Provide the (x, y) coordinate of the cell's center where the given text is located.  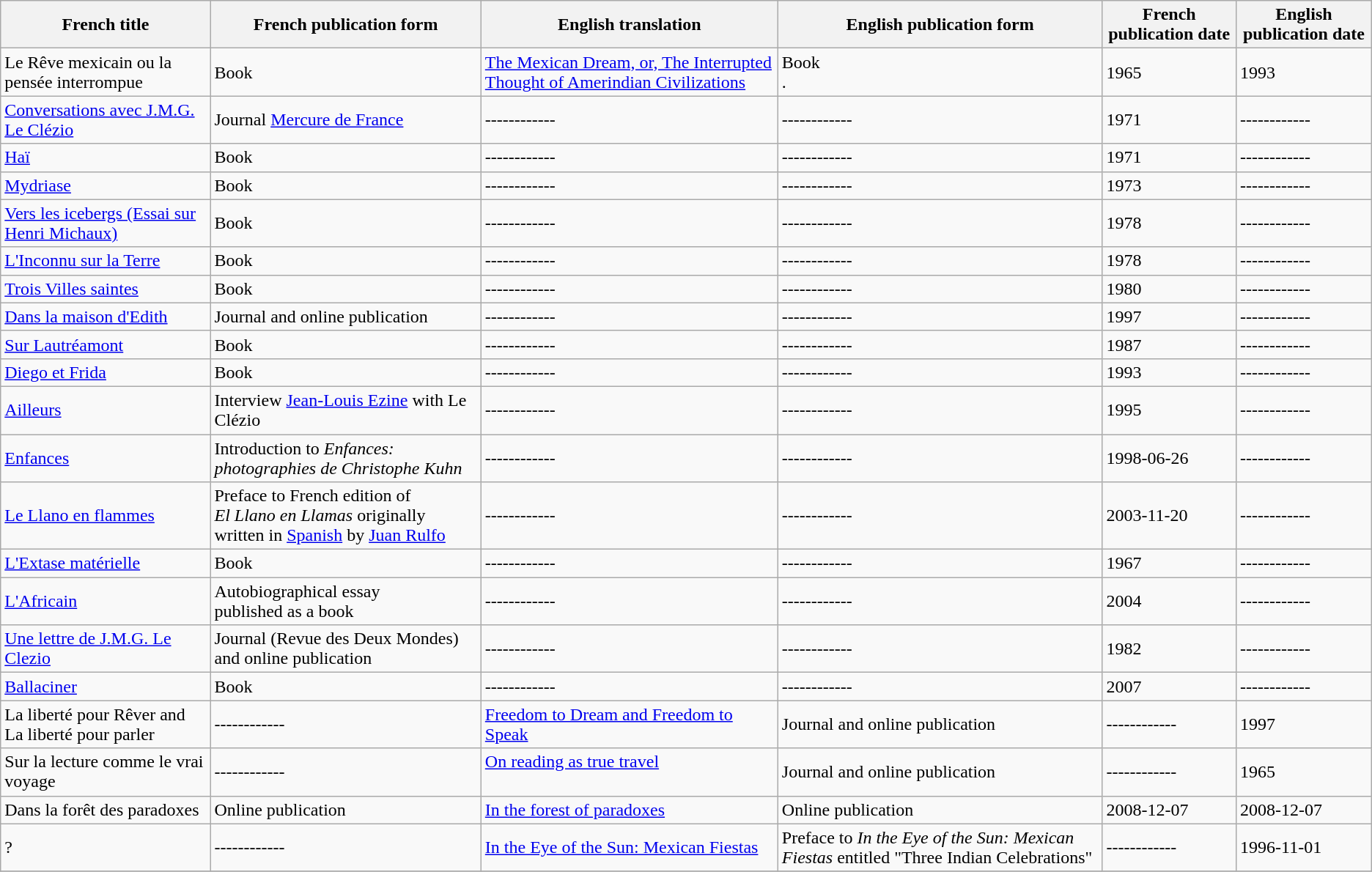
The Mexican Dream, or, The Interrupted Thought of Amerindian Civilizations (629, 72)
Vers les icebergs (Essai sur Henri Michaux) (106, 223)
Sur Lautréamont (106, 344)
L'Extase matérielle (106, 564)
Preface to In the Eye of the Sun: Mexican Fiestas entitled "Three Indian Celebrations" (940, 847)
1998-06-26 (1170, 457)
English publication date (1305, 25)
1995 (1170, 410)
L'Africain (106, 601)
1980 (1170, 289)
2004 (1170, 601)
English translation (629, 25)
Freedom to Dream and Freedom to Speak (629, 724)
Mydriase (106, 185)
Conversations avec J.M.G. Le Clézio (106, 120)
1982 (1170, 649)
1967 (1170, 564)
Trois Villes saintes (106, 289)
French publication date (1170, 25)
Preface to French edition ofEl Llano en Llamas originally written in Spanish by Juan Rulfo (346, 516)
1996-11-01 (1305, 847)
L'Inconnu sur la Terre (106, 261)
1987 (1170, 344)
On reading as true travel (629, 772)
French title (106, 25)
Le Llano en flammes (106, 516)
In the forest of paradoxes (629, 810)
La liberté pour Rêver and La liberté pour parler (106, 724)
Book . (940, 72)
2003-11-20 (1170, 516)
English publication form (940, 25)
Autobiographical essay published as a book (346, 601)
Journal Mercure de France (346, 120)
Interview Jean-Louis Ezine with Le Clézio (346, 410)
Haï (106, 158)
Le Rêve mexicain ou la pensée interrompue (106, 72)
Une lettre de J.M.G. Le Clezio (106, 649)
Diego et Frida (106, 372)
Ailleurs (106, 410)
2007 (1170, 687)
? (106, 847)
Dans la forêt des paradoxes (106, 810)
Ballaciner (106, 687)
Enfances (106, 457)
Dans la maison d'Edith (106, 317)
Sur la lecture comme le vrai voyage (106, 772)
Introduction to Enfances: photographies de Christophe Kuhn (346, 457)
French publication form (346, 25)
In the Eye of the Sun: Mexican Fiestas (629, 847)
1973 (1170, 185)
Journal (Revue des Deux Mondes) and online publication (346, 649)
